Determine the [X, Y] coordinate at the center of the cell enclosing the given text.  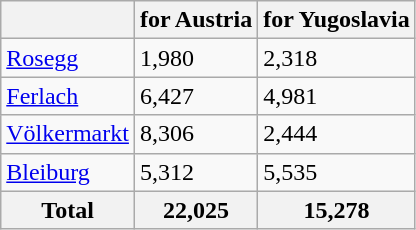
Bleiburg [68, 172]
for Yugoslavia [337, 20]
1,980 [196, 58]
22,025 [196, 210]
5,535 [337, 172]
8,306 [196, 134]
2,444 [337, 134]
5,312 [196, 172]
Rosegg [68, 58]
2,318 [337, 58]
Völkermarkt [68, 134]
6,427 [196, 96]
4,981 [337, 96]
for Austria [196, 20]
15,278 [337, 210]
Ferlach [68, 96]
Total [68, 210]
